For the text-containing cell, return its midpoint in [x, y] coordinate format. 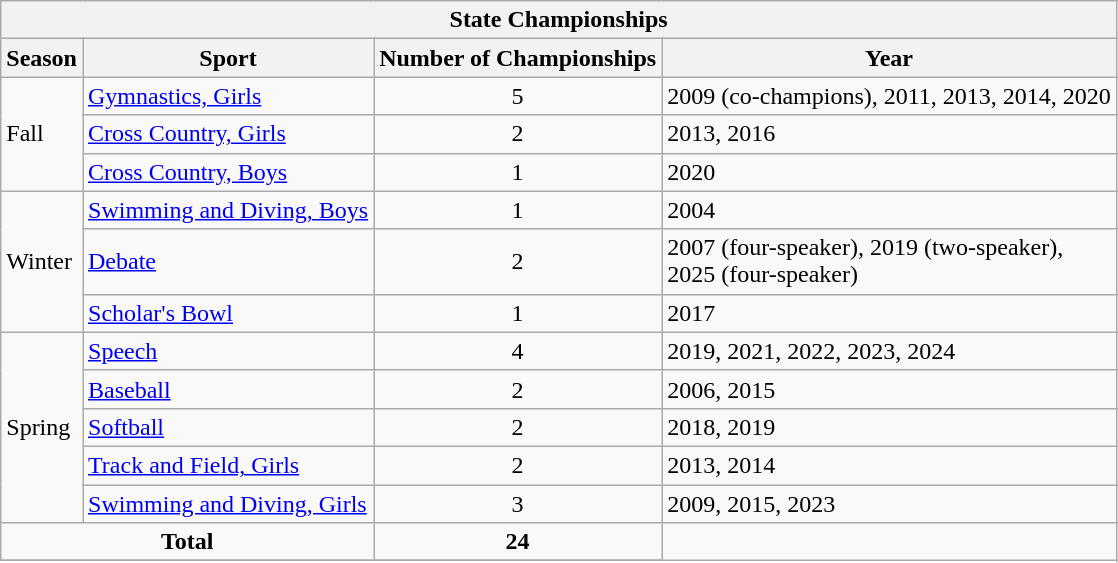
State Championships [559, 20]
Cross Country, Boys [228, 172]
2009, 2015, 2023 [890, 503]
Sport [228, 58]
Swimming and Diving, Girls [228, 503]
2004 [890, 210]
2018, 2019 [890, 427]
2020 [890, 172]
Gymnastics, Girls [228, 96]
Scholar's Bowl [228, 313]
3 [518, 503]
Season [42, 58]
Spring [42, 427]
2013, 2014 [890, 465]
2019, 2021, 2022, 2023, 2024 [890, 351]
Track and Field, Girls [228, 465]
Debate [228, 262]
5 [518, 96]
Baseball [228, 389]
Swimming and Diving, Boys [228, 210]
2006, 2015 [890, 389]
Winter [42, 262]
Total [188, 542]
24 [518, 542]
Softball [228, 427]
2009 (co-champions), 2011, 2013, 2014, 2020 [890, 96]
Fall [42, 134]
Year [890, 58]
4 [518, 351]
Cross Country, Girls [228, 134]
2013, 2016 [890, 134]
2017 [890, 313]
Number of Championships [518, 58]
2007 (four-speaker), 2019 (two-speaker),2025 (four-speaker) [890, 262]
Speech [228, 351]
